Determine the (x, y) coordinate at the center of the cell enclosing the given text.  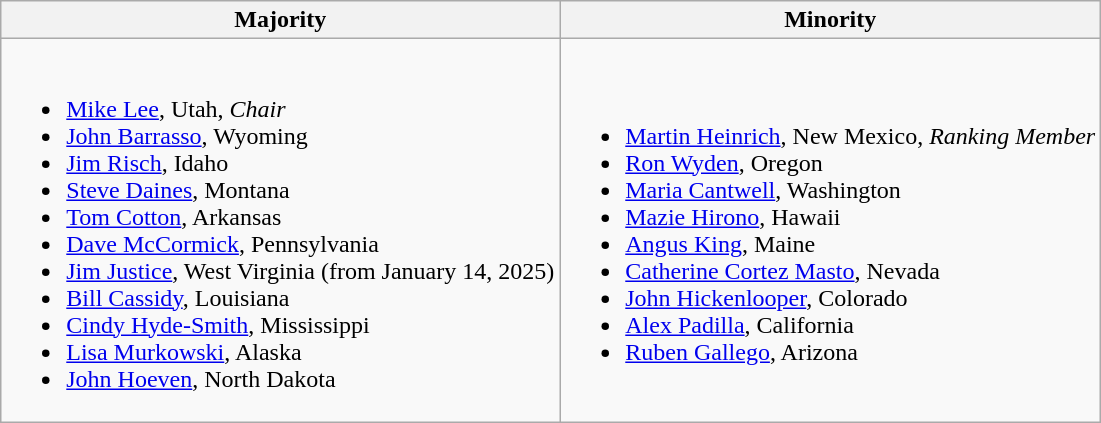
Majority (280, 20)
Minority (830, 20)
